Determine the (x, y) coordinate at the center of the cell enclosing the given text.  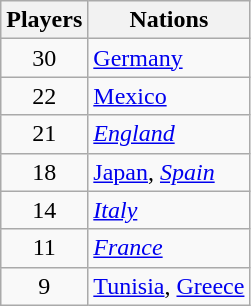
22 (44, 96)
Japan, Spain (169, 172)
Germany (169, 58)
France (169, 248)
11 (44, 248)
30 (44, 58)
Tunisia, Greece (169, 286)
Mexico (169, 96)
21 (44, 134)
England (169, 134)
14 (44, 210)
Players (44, 20)
Italy (169, 210)
Nations (169, 20)
18 (44, 172)
9 (44, 286)
